Pinpoint the cell where the given text exists, returning its (X, Y) midpoint coordinate. 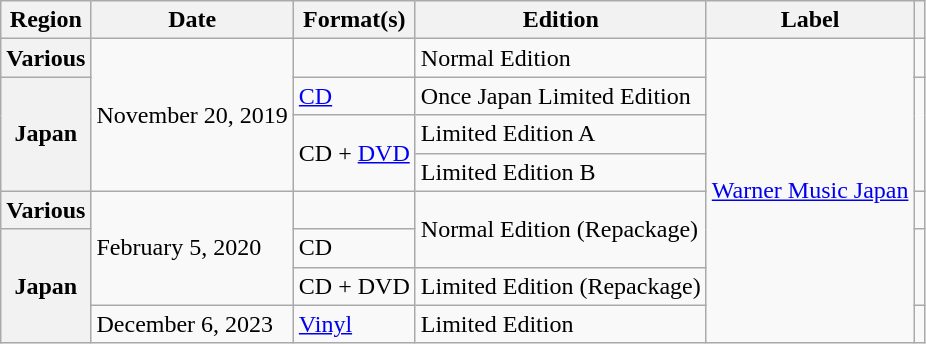
Label (810, 20)
Edition (560, 20)
Limited Edition B (560, 172)
Vinyl (354, 324)
Normal Edition (560, 58)
Date (192, 20)
Format(s) (354, 20)
Limited Edition A (560, 134)
February 5, 2020 (192, 248)
Normal Edition (Repackage) (560, 229)
Limited Edition (560, 324)
Region (46, 20)
Limited Edition (Repackage) (560, 286)
Once Japan Limited Edition (560, 96)
November 20, 2019 (192, 115)
Warner Music Japan (810, 191)
December 6, 2023 (192, 324)
